Capture the cell that displays the provided text and extract its [x, y] central coordinate. 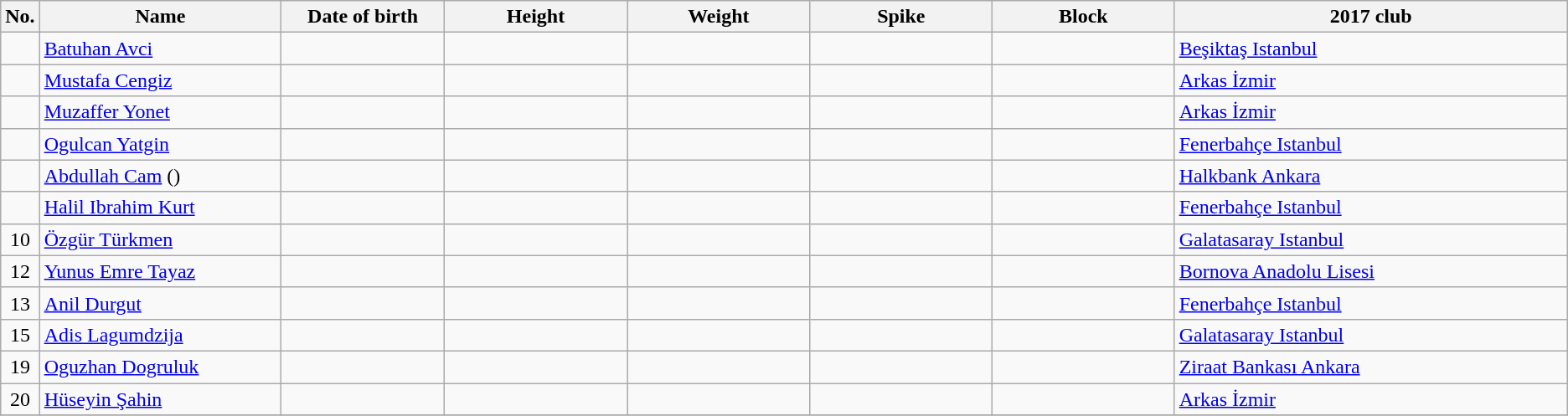
Hüseyin Şahin [161, 399]
Halil Ibrahim Kurt [161, 208]
Block [1084, 17]
2017 club [1370, 17]
Muzaffer Yonet [161, 112]
Spike [901, 17]
Adis Lagumdzija [161, 335]
Anil Durgut [161, 303]
12 [20, 271]
13 [20, 303]
No. [20, 17]
Date of birth [364, 17]
Abdullah Cam () [161, 176]
Bornova Anadolu Lisesi [1370, 271]
Weight [719, 17]
Ogulcan Yatgin [161, 144]
10 [20, 239]
Ziraat Bankası Ankara [1370, 367]
19 [20, 367]
Özgür Türkmen [161, 239]
Halkbank Ankara [1370, 176]
Name [161, 17]
Oguzhan Dogruluk [161, 367]
Mustafa Cengiz [161, 80]
20 [20, 399]
Batuhan Avci [161, 49]
15 [20, 335]
Yunus Emre Tayaz [161, 271]
Height [535, 17]
Beşiktaş Istanbul [1370, 49]
